Locate the cell with the specified text and output its (X, Y) center coordinate. 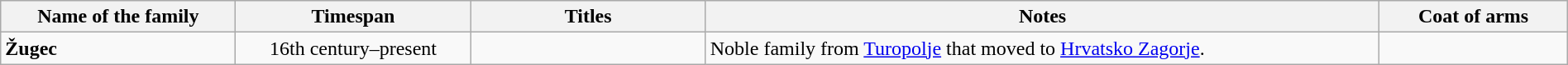
Noble family from Turopolje that moved to Hrvatsko Zagorje. (1042, 48)
Coat of arms (1474, 17)
Timespan (353, 17)
16th century–present (353, 48)
Žugec (118, 48)
Name of the family (118, 17)
Titles (588, 17)
Notes (1042, 17)
